Pinpoint the cell where the given text exists, returning its (x, y) midpoint coordinate. 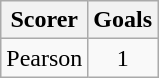
Pearson (44, 58)
1 (123, 58)
Scorer (44, 20)
Goals (123, 20)
